Determine the (x, y) coordinate at the center of the cell enclosing the given text.  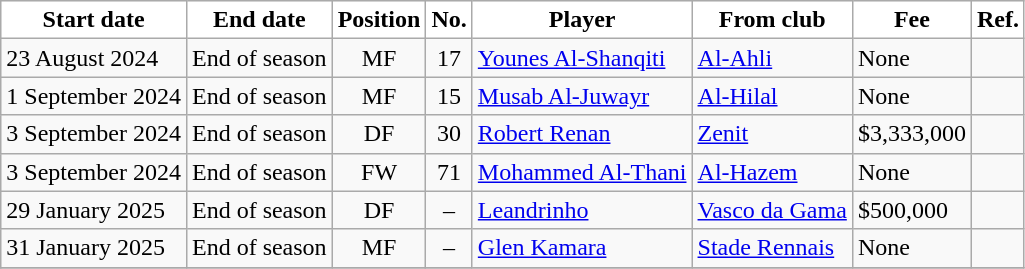
Position (379, 20)
$3,333,000 (912, 134)
31 January 2025 (94, 248)
Player (582, 20)
30 (449, 134)
No. (449, 20)
Younes Al-Shanqiti (582, 58)
End date (259, 20)
$500,000 (912, 210)
Ref. (998, 20)
Start date (94, 20)
FW (379, 172)
Glen Kamara (582, 248)
From club (772, 20)
23 August 2024 (94, 58)
Vasco da Gama (772, 210)
Al-Ahli (772, 58)
17 (449, 58)
15 (449, 96)
29 January 2025 (94, 210)
Mohammed Al-Thani (582, 172)
Al-Hazem (772, 172)
Robert Renan (582, 134)
Leandrinho (582, 210)
Fee (912, 20)
1 September 2024 (94, 96)
Zenit (772, 134)
71 (449, 172)
Stade Rennais (772, 248)
Al-Hilal (772, 96)
Musab Al-Juwayr (582, 96)
